Extract the [x, y] coordinate from the center of the cell holding the provided text.  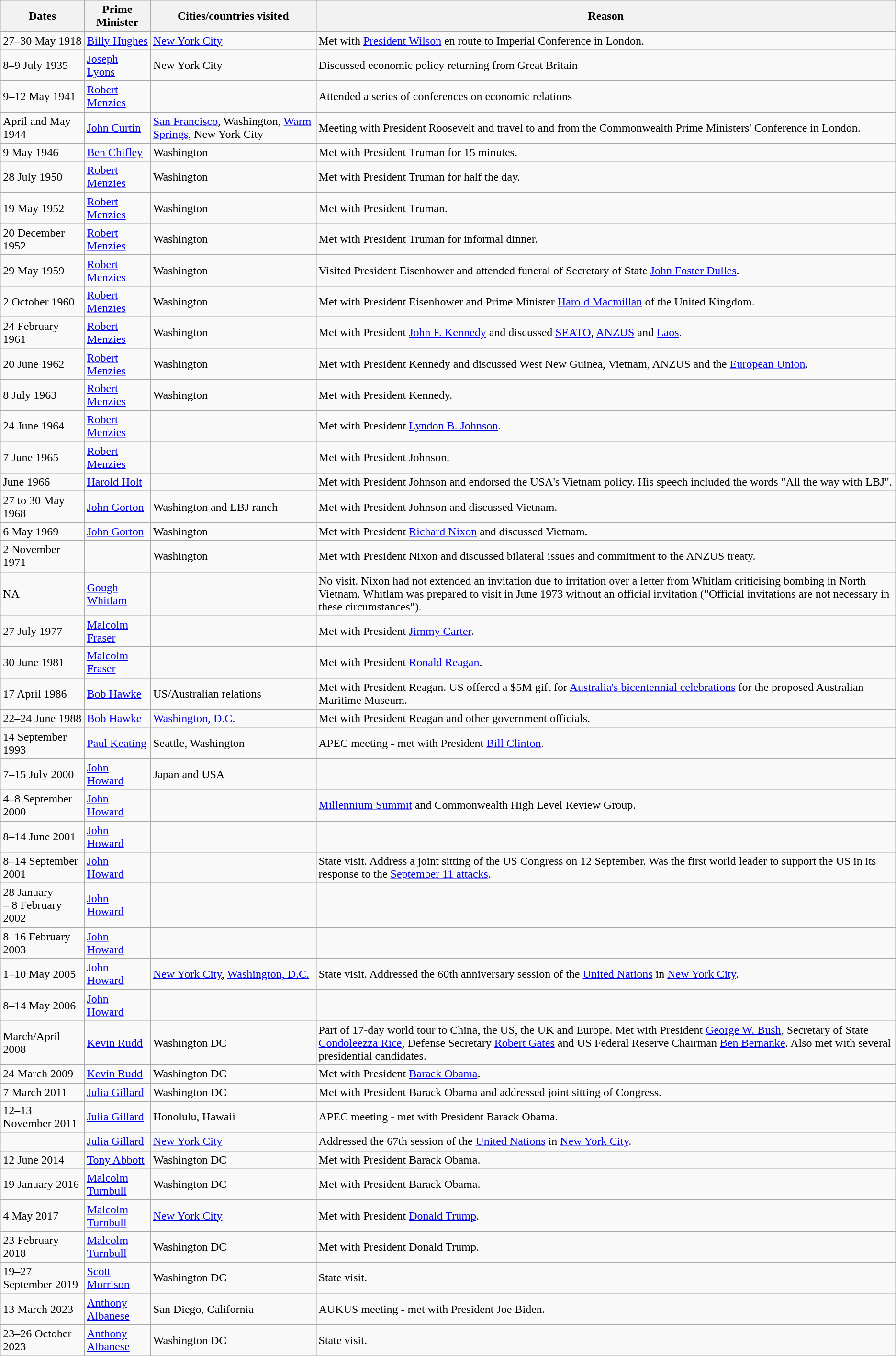
Met with President Kennedy. [606, 395]
7 June 1965 [42, 458]
Millennium Summit and Commonwealth High Level Review Group. [606, 805]
New York City, Washington, D.C. [233, 974]
19 May 1952 [42, 208]
Met with President Ronald Reagan. [606, 663]
27–30 May 1918 [42, 41]
1–10 May 2005 [42, 974]
APEC meeting - met with President Barack Obama. [606, 1117]
Met with President Truman for 15 minutes. [606, 152]
7–15 July 2000 [42, 774]
20 December 1952 [42, 239]
8–16 February 2003 [42, 943]
Washington, D.C. [233, 718]
Honolulu, Hawaii [233, 1117]
27 to 30 May 1968 [42, 507]
8–14 September 2001 [42, 868]
Met with President Johnson. [606, 458]
Met with President Nixon and discussed bilateral issues and commitment to the ANZUS treaty. [606, 556]
9 May 1946 [42, 152]
March/April 2008 [42, 1043]
Cities/countries visited [233, 16]
Reason [606, 16]
Met with President Johnson and discussed Vietnam. [606, 507]
Met with President Truman. [606, 208]
22–24 June 1988 [42, 718]
19–27 September 2019 [42, 1277]
4 May 2017 [42, 1215]
12–13 November 2011 [42, 1117]
4–8 September 2000 [42, 805]
Met with President Reagan. US offered a $5M gift for Australia's bicentennial celebrations for the proposed Australian Maritime Museum. [606, 693]
Met with President John F. Kennedy and discussed SEATO, ANZUS and Laos. [606, 332]
Visited President Eisenhower and attended funeral of Secretary of State John Foster Dulles. [606, 270]
27 July 1977 [42, 631]
8 July 1963 [42, 395]
2 November 1971 [42, 556]
April and May 1944 [42, 127]
Joseph Lyons [117, 65]
2 October 1960 [42, 302]
San Diego, California [233, 1309]
US/Australian relations [233, 693]
Washington and LBJ ranch [233, 507]
19 January 2016 [42, 1185]
Met with President Truman for informal dinner. [606, 239]
Attended a series of conferences on economic relations [606, 97]
30 June 1981 [42, 663]
Harold Holt [117, 482]
AUKUS meeting - met with President Joe Biden. [606, 1309]
17 April 1986 [42, 693]
Scott Morrison [117, 1277]
13 March 2023 [42, 1309]
24 June 1964 [42, 426]
Met with President Truman for half the day. [606, 177]
9–12 May 1941 [42, 97]
12 June 2014 [42, 1160]
Tony Abbott [117, 1160]
Billy Hughes [117, 41]
28 January – 8 February 2002 [42, 905]
Japan and USA [233, 774]
24 March 2009 [42, 1074]
28 July 1950 [42, 177]
Met with President Barack Obama and addressed joint sitting of Congress. [606, 1092]
8–14 June 2001 [42, 836]
NA [42, 594]
Meeting with President Roosevelt and travel to and from the Commonwealth Prime Ministers' Conference in London. [606, 127]
State visit. Addressed the 60th anniversary session of the United Nations in New York City. [606, 974]
June 1966 [42, 482]
29 May 1959 [42, 270]
Addressed the 67th session of the United Nations in New York City. [606, 1141]
Met with President Kennedy and discussed West New Guinea, Vietnam, ANZUS and the European Union. [606, 364]
Met with President Richard Nixon and discussed Vietnam. [606, 531]
24 February 1961 [42, 332]
Met with President Jimmy Carter. [606, 631]
Discussed economic policy returning from Great Britain [606, 65]
Met with President Wilson en route to Imperial Conference in London. [606, 41]
23 February 2018 [42, 1247]
Prime Minister [117, 16]
San Francisco, Washington, Warm Springs, New York City [233, 127]
Met with President Lyndon B. Johnson. [606, 426]
Ben Chifley [117, 152]
14 September 1993 [42, 743]
Met with President Johnson and endorsed the USA's Vietnam policy. His speech included the words "All the way with LBJ". [606, 482]
Paul Keating [117, 743]
Met with President Eisenhower and Prime Minister Harold Macmillan of the United Kingdom. [606, 302]
John Curtin [117, 127]
Seattle, Washington [233, 743]
23–26 October 2023 [42, 1341]
Met with President Reagan and other government officials. [606, 718]
Dates [42, 16]
8–14 May 2006 [42, 1006]
20 June 1962 [42, 364]
7 March 2011 [42, 1092]
6 May 1969 [42, 531]
APEC meeting - met with President Bill Clinton. [606, 743]
Gough Whitlam [117, 594]
8–9 July 1935 [42, 65]
